Return (X, Y) of the center of cell containing provided text 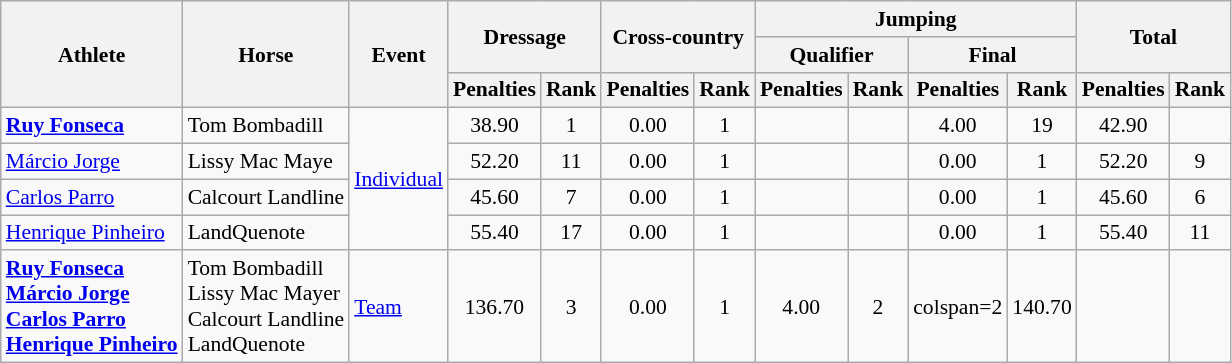
19 (1042, 126)
140.70 (1042, 307)
9 (1200, 162)
17 (572, 233)
136.70 (494, 307)
7 (572, 197)
Carlos Parro (92, 197)
Total (1154, 36)
Athlete (92, 54)
2 (878, 307)
colspan=2 (958, 307)
Tom BombadillLissy Mac MayerCalcourt LandlineLandQuenote (266, 307)
Jumping (916, 19)
Ruy FonsecaMárcio JorgeCarlos ParroHenrique Pinheiro (92, 307)
Final (992, 55)
38.90 (494, 126)
Tom Bombadill (266, 126)
3 (572, 307)
Henrique Pinheiro (92, 233)
Ruy Fonseca (92, 126)
Horse (266, 54)
6 (1200, 197)
Individual (398, 179)
42.90 (1124, 126)
Calcourt Landline (266, 197)
Márcio Jorge (92, 162)
LandQuenote (266, 233)
Team (398, 307)
Dressage (524, 36)
Qualifier (832, 55)
Cross-country (678, 36)
Lissy Mac Maye (266, 162)
Event (398, 54)
